Return [x, y] of the center of cell containing provided text 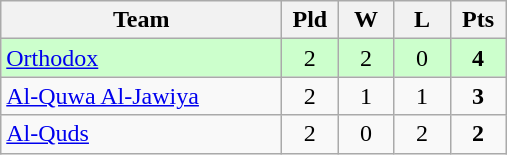
Al-Quds [142, 134]
L [422, 20]
Pts [478, 20]
Pld [310, 20]
Orthodox [142, 58]
4 [478, 58]
Team [142, 20]
W [366, 20]
3 [478, 96]
Al-Quwa Al-Jawiya [142, 96]
